Determine the [X, Y] coordinate at the center of the cell enclosing the given text.  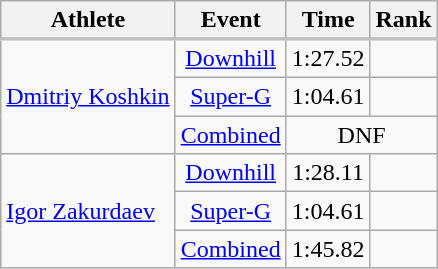
Athlete [88, 20]
DNF [362, 135]
Event [230, 20]
Dmitriy Koshkin [88, 96]
1:28.11 [328, 173]
Time [328, 20]
1:45.82 [328, 249]
1:27.52 [328, 58]
Rank [404, 20]
Igor Zakurdaev [88, 211]
